Extract the (x, y) coordinate from the center of the cell holding the provided text.  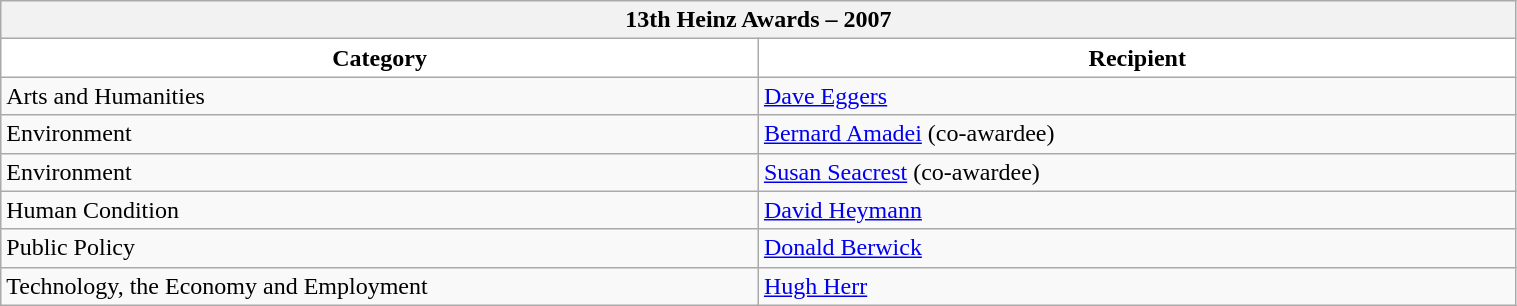
Donald Berwick (1137, 248)
Hugh Herr (1137, 286)
Technology, the Economy and Employment (380, 286)
Category (380, 58)
Bernard Amadei (co-awardee) (1137, 134)
Arts and Humanities (380, 96)
David Heymann (1137, 210)
13th Heinz Awards – 2007 (758, 20)
Susan Seacrest (co-awardee) (1137, 172)
Dave Eggers (1137, 96)
Human Condition (380, 210)
Public Policy (380, 248)
Recipient (1137, 58)
